Determine the [x, y] coordinate at the center of the cell enclosing the given text.  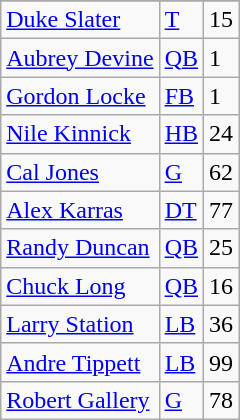
Randy Duncan [80, 248]
36 [222, 324]
Cal Jones [80, 172]
Robert Gallery [80, 400]
99 [222, 362]
78 [222, 400]
Gordon Locke [80, 96]
T [181, 20]
15 [222, 20]
Nile Kinnick [80, 134]
24 [222, 134]
62 [222, 172]
77 [222, 210]
Alex Karras [80, 210]
HB [181, 134]
FB [181, 96]
16 [222, 286]
25 [222, 248]
Andre Tippett [80, 362]
DT [181, 210]
Aubrey Devine [80, 58]
Duke Slater [80, 20]
Chuck Long [80, 286]
Larry Station [80, 324]
